For the text-containing cell, return its midpoint in [X, Y] coordinate format. 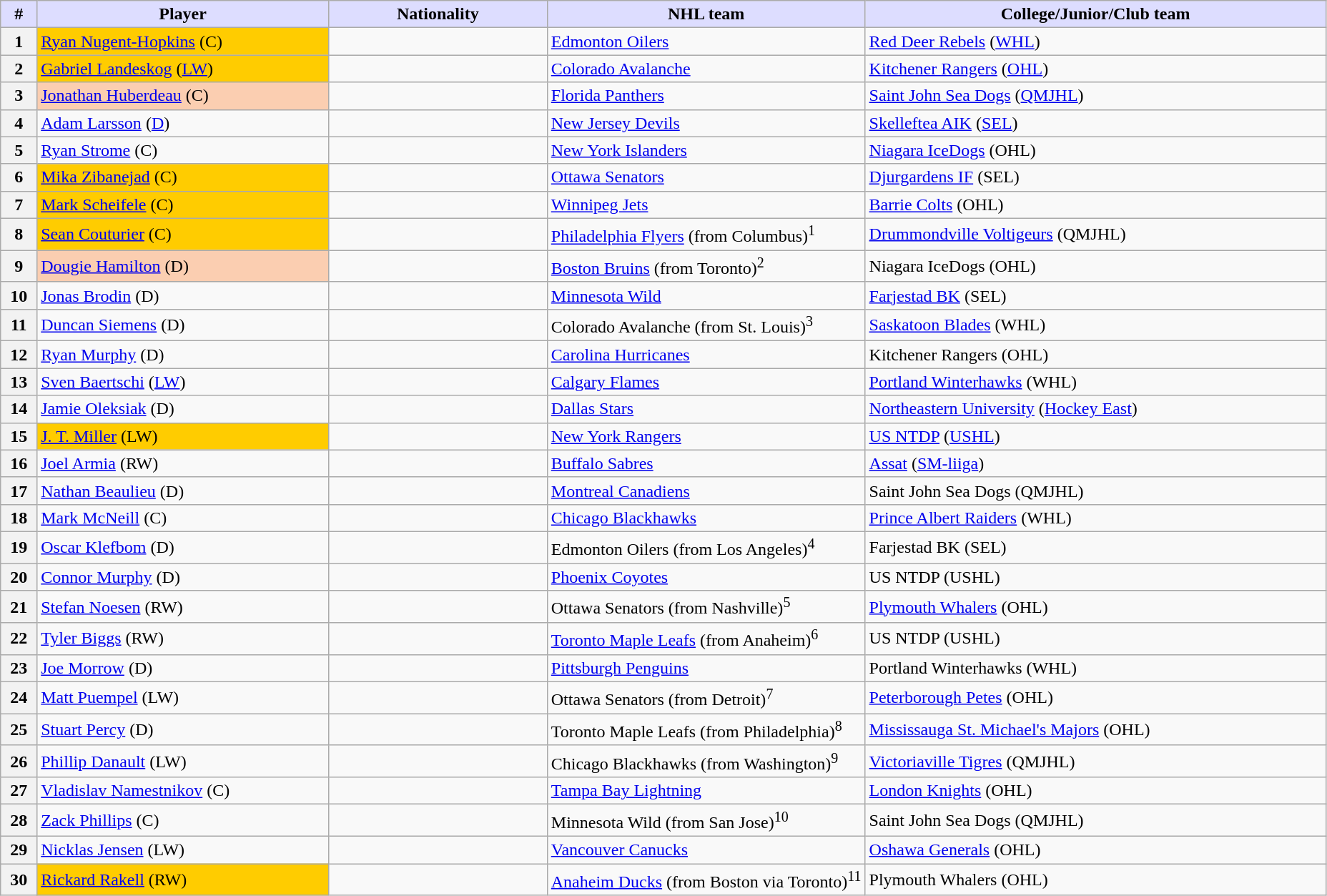
Toronto Maple Leafs (from Anaheim)6 [706, 639]
NHL team [706, 14]
19 [19, 548]
14 [19, 409]
Djurgardens IF (SEL) [1095, 177]
Vancouver Canucks [706, 850]
Northeastern University (Hockey East) [1095, 409]
Dallas Stars [706, 409]
Phillip Danault (LW) [183, 761]
29 [19, 850]
23 [19, 668]
Ryan Strome (C) [183, 150]
Player [183, 14]
28 [19, 821]
Anaheim Ducks (from Boston via Toronto)11 [706, 880]
Zack Phillips (C) [183, 821]
Saskatoon Blades (WHL) [1095, 325]
Red Deer Rebels (WHL) [1095, 41]
16 [19, 463]
Stefan Noesen (RW) [183, 606]
22 [19, 639]
Phoenix Coyotes [706, 577]
Carolina Hurricanes [706, 355]
25 [19, 729]
12 [19, 355]
Edmonton Oilers [706, 41]
4 [19, 123]
# [19, 14]
27 [19, 791]
Vladislav Namestnikov (C) [183, 791]
Edmonton Oilers (from Los Angeles)4 [706, 548]
Prince Albert Raiders (WHL) [1095, 518]
Ryan Nugent-Hopkins (C) [183, 41]
Colorado Avalanche (from St. Louis)3 [706, 325]
1 [19, 41]
Minnesota Wild (from San Jose)10 [706, 821]
5 [19, 150]
Jamie Oleksiak (D) [183, 409]
Ottawa Senators [706, 177]
Colorado Avalanche [706, 69]
Chicago Blackhawks (from Washington)9 [706, 761]
Drummondville Voltigeurs (QMJHL) [1095, 235]
J. T. Miller (LW) [183, 436]
13 [19, 382]
Tyler Biggs (RW) [183, 639]
Joe Morrow (D) [183, 668]
7 [19, 205]
Nathan Beaulieu (D) [183, 491]
Dougie Hamilton (D) [183, 266]
Adam Larsson (D) [183, 123]
8 [19, 235]
24 [19, 698]
Sven Baertschi (LW) [183, 382]
Matt Puempel (LW) [183, 698]
Mississauga St. Michael's Majors (OHL) [1095, 729]
17 [19, 491]
18 [19, 518]
Toronto Maple Leafs (from Philadelphia)8 [706, 729]
26 [19, 761]
Winnipeg Jets [706, 205]
Sean Couturier (C) [183, 235]
New York Rangers [706, 436]
9 [19, 266]
Rickard Rakell (RW) [183, 880]
Peterborough Petes (OHL) [1095, 698]
20 [19, 577]
Connor Murphy (D) [183, 577]
21 [19, 606]
Assat (SM-liiga) [1095, 463]
London Knights (OHL) [1095, 791]
6 [19, 177]
Skelleftea AIK (SEL) [1095, 123]
New York Islanders [706, 150]
Buffalo Sabres [706, 463]
Florida Panthers [706, 96]
Jonas Brodin (D) [183, 295]
Jonathan Huberdeau (C) [183, 96]
Tampa Bay Lightning [706, 791]
Victoriaville Tigres (QMJHL) [1095, 761]
10 [19, 295]
Ottawa Senators (from Nashville)5 [706, 606]
Chicago Blackhawks [706, 518]
Philadelphia Flyers (from Columbus)1 [706, 235]
Nicklas Jensen (LW) [183, 850]
11 [19, 325]
College/Junior/Club team [1095, 14]
Calgary Flames [706, 382]
Barrie Colts (OHL) [1095, 205]
Oscar Klefbom (D) [183, 548]
Boston Bruins (from Toronto)2 [706, 266]
Montreal Canadiens [706, 491]
2 [19, 69]
Stuart Percy (D) [183, 729]
Mark Scheifele (C) [183, 205]
30 [19, 880]
15 [19, 436]
Duncan Siemens (D) [183, 325]
New Jersey Devils [706, 123]
Nationality [438, 14]
Oshawa Generals (OHL) [1095, 850]
Joel Armia (RW) [183, 463]
Mika Zibanejad (C) [183, 177]
Ottawa Senators (from Detroit)7 [706, 698]
Ryan Murphy (D) [183, 355]
3 [19, 96]
Gabriel Landeskog (LW) [183, 69]
Minnesota Wild [706, 295]
Mark McNeill (C) [183, 518]
Pittsburgh Penguins [706, 668]
